Scan for the cell matching the given text and deliver its [x, y] coordinate at center. 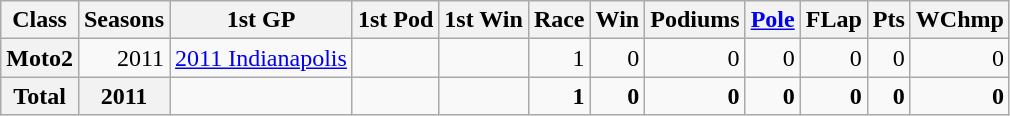
Class [40, 20]
Pole [772, 20]
WChmp [960, 20]
Race [559, 20]
1st Win [484, 20]
Total [40, 96]
FLap [834, 20]
1st Pod [395, 20]
Win [618, 20]
1st GP [262, 20]
Podiums [695, 20]
Pts [888, 20]
2011 Indianapolis [262, 58]
Seasons [124, 20]
Moto2 [40, 58]
